For the text-containing cell, return its midpoint in (X, Y) coordinate format. 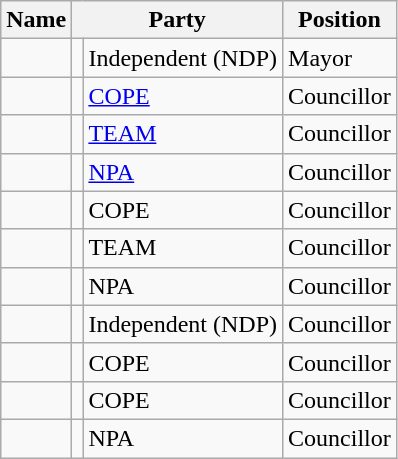
Name (36, 20)
Position (340, 20)
Party (178, 20)
Mayor (340, 58)
